Extract the [X, Y] coordinate from the center of the cell holding the provided text.  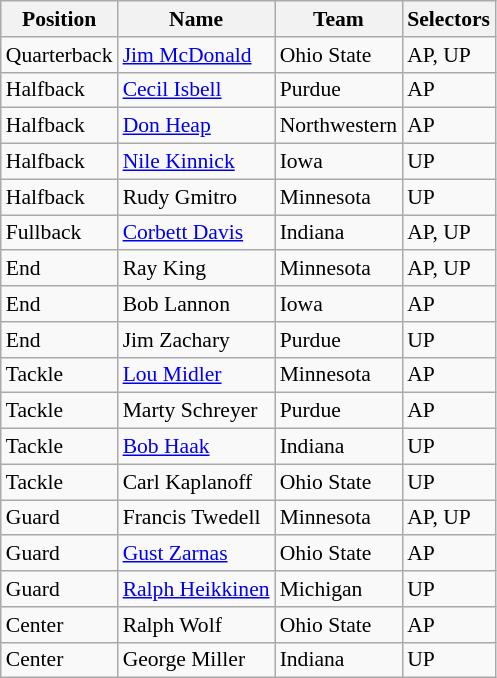
Position [60, 19]
Ray King [196, 269]
Marty Schreyer [196, 411]
Team [339, 19]
Lou Midler [196, 375]
Quarterback [60, 55]
George Miller [196, 660]
Jim Zachary [196, 340]
Michigan [339, 589]
Rudy Gmitro [196, 197]
Jim McDonald [196, 55]
Bob Lannon [196, 304]
Ralph Wolf [196, 625]
Carl Kaplanoff [196, 482]
Bob Haak [196, 447]
Fullback [60, 233]
Cecil Isbell [196, 90]
Corbett Davis [196, 233]
Nile Kinnick [196, 162]
Francis Twedell [196, 518]
Ralph Heikkinen [196, 589]
Don Heap [196, 126]
Selectors [448, 19]
Gust Zarnas [196, 554]
Name [196, 19]
Northwestern [339, 126]
